Provide the [x, y] coordinate of the cell's center where the given text is located.  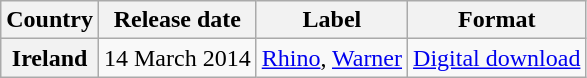
Digital download [497, 58]
Label [332, 20]
Rhino, Warner [332, 58]
Ireland [50, 58]
14 March 2014 [177, 58]
Country [50, 20]
Release date [177, 20]
Format [497, 20]
